Scan for the cell matching the given text and deliver its [x, y] coordinate at center. 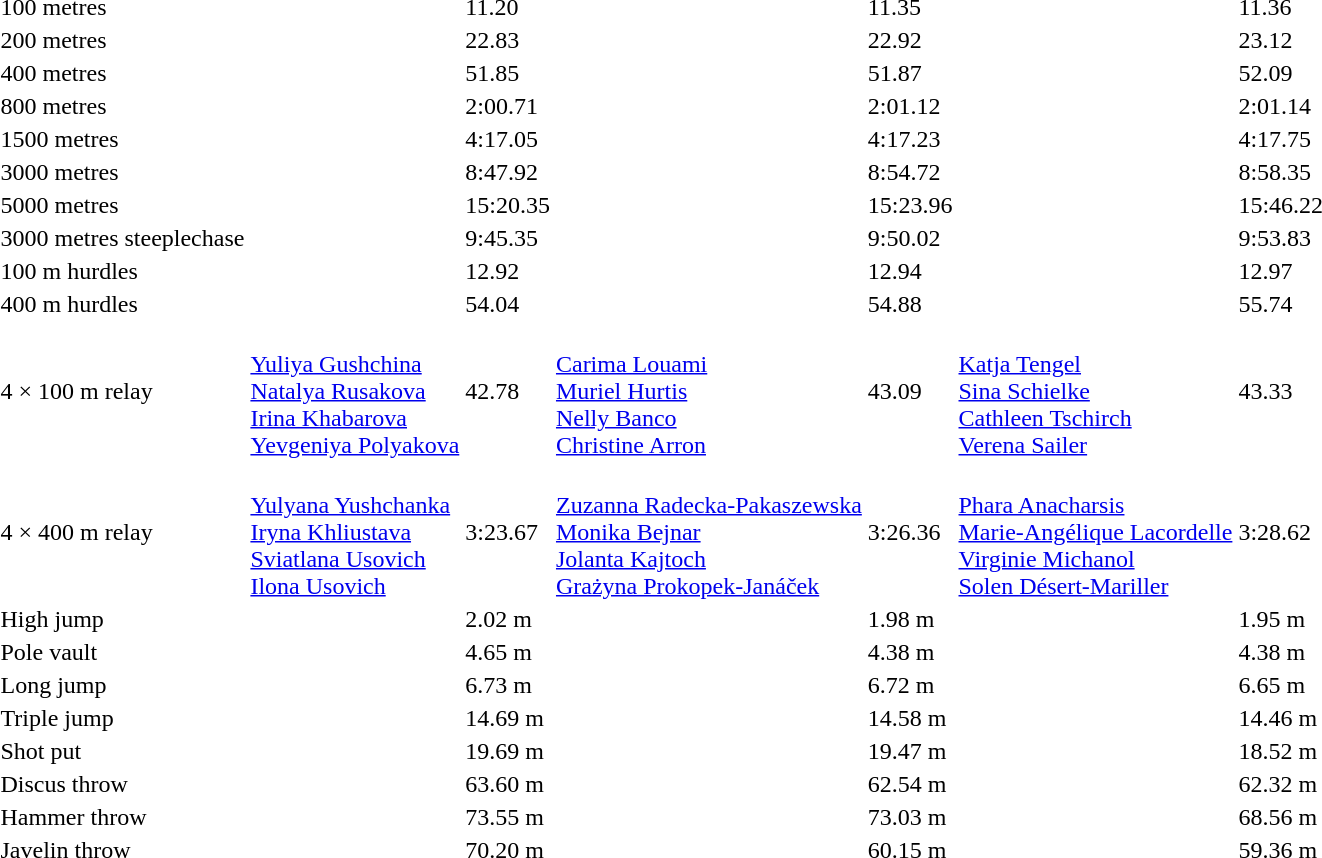
12.94 [910, 271]
6.72 m [910, 685]
4.65 m [508, 652]
15:20.35 [508, 205]
63.60 m [508, 784]
Phara AnacharsisMarie-Angélique LacordelleVirginie MichanolSolen Désert-Mariller [1096, 532]
2.02 m [508, 619]
62.54 m [910, 784]
8:47.92 [508, 172]
73.55 m [508, 817]
3:26.36 [910, 532]
Katja TengelSina SchielkeCathleen TschirchVerena Sailer [1096, 391]
9:45.35 [508, 238]
19.69 m [508, 751]
Carima LouamiMuriel HurtisNelly BancoChristine Arron [708, 391]
9:50.02 [910, 238]
14.69 m [508, 718]
Yuliya GushchinaNatalya RusakovaIrina KhabarovaYevgeniya Polyakova [355, 391]
22.92 [910, 40]
1.98 m [910, 619]
43.09 [910, 391]
15:23.96 [910, 205]
4:17.05 [508, 139]
19.47 m [910, 751]
8:54.72 [910, 172]
42.78 [508, 391]
Zuzanna Radecka-PakaszewskaMonika BejnarJolanta KajtochGrażyna Prokopek-Janáček [708, 532]
2:00.71 [508, 106]
22.83 [508, 40]
4.38 m [910, 652]
6.73 m [508, 685]
Yulyana YushchankaIryna KhliustavaSviatlana UsovichIlona Usovich [355, 532]
12.92 [508, 271]
54.88 [910, 304]
14.58 m [910, 718]
54.04 [508, 304]
51.87 [910, 73]
51.85 [508, 73]
4:17.23 [910, 139]
73.03 m [910, 817]
3:23.67 [508, 532]
2:01.12 [910, 106]
